Return the [x, y] coordinate for the center point of the cell that contains the specified text.  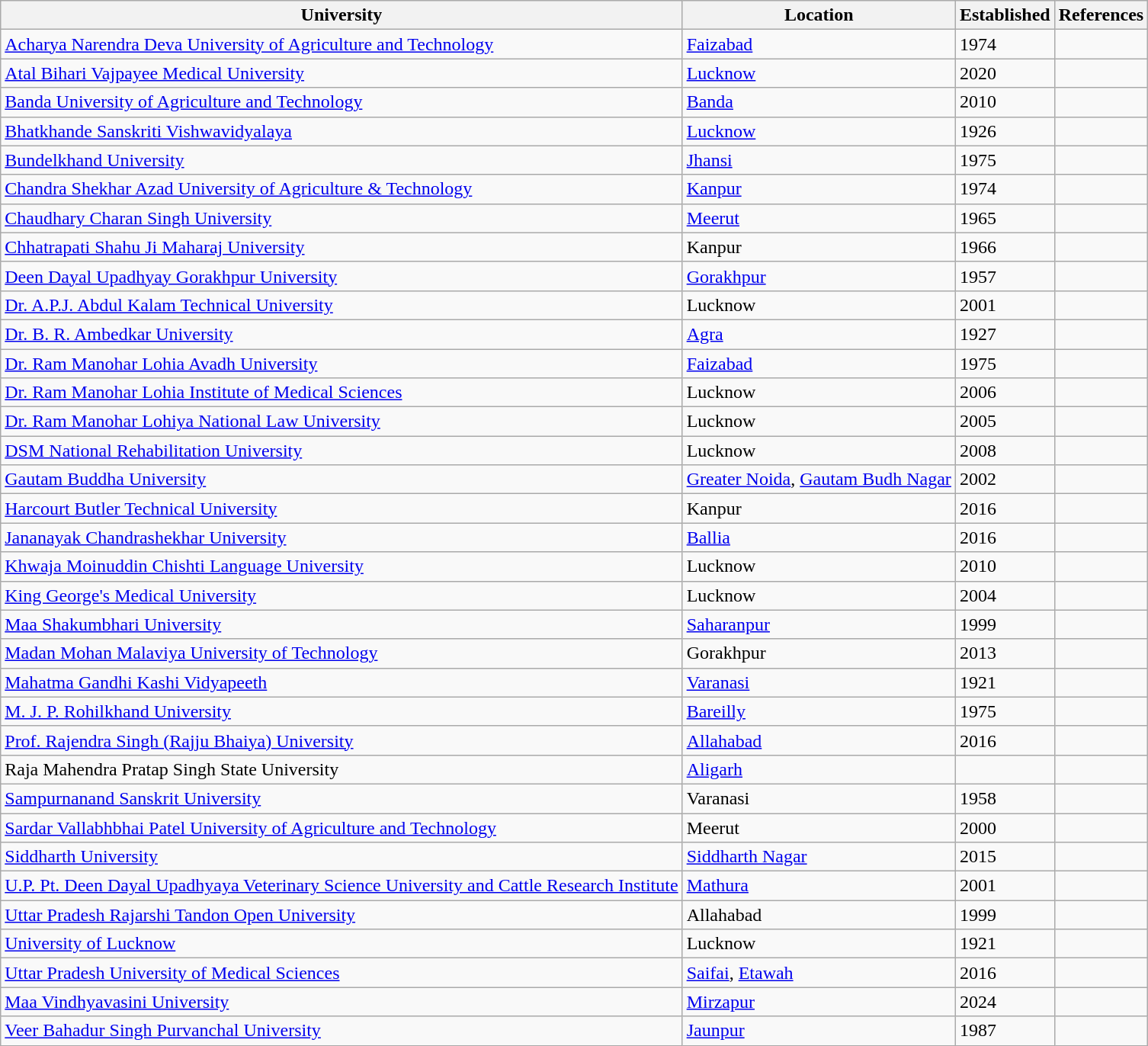
University of Lucknow [342, 944]
Banda University of Agriculture and Technology [342, 102]
2008 [1005, 451]
Raja Mahendra Pratap Singh State University [342, 769]
Agra [819, 334]
Established [1005, 15]
Chandra Shekhar Azad University of Agriculture & Technology [342, 189]
King George's Medical University [342, 595]
Banda [819, 102]
2015 [1005, 857]
Uttar Pradesh University of Medical Sciences [342, 973]
Sampurnanand Sanskrit University [342, 798]
Mirzapur [819, 1002]
Siddharth University [342, 857]
Dr. B. R. Ambedkar University [342, 334]
Veer Bahadur Singh Purvanchal University [342, 1031]
2020 [1005, 73]
M. J. P. Rohilkhand University [342, 711]
Greater Noida, Gautam Budh Nagar [819, 480]
2013 [1005, 653]
1927 [1005, 334]
Madan Mohan Malaviya University of Technology [342, 653]
Jaunpur [819, 1031]
2006 [1005, 393]
Dr. Ram Manohar Lohiya National Law University [342, 422]
Uttar Pradesh Rajarshi Tandon Open University [342, 915]
2024 [1005, 1002]
Dr. Ram Manohar Lohia Institute of Medical Sciences [342, 393]
Maa Vindhyavasini University [342, 1002]
Dr. Ram Manohar Lohia Avadh University [342, 364]
Gautam Buddha University [342, 480]
U.P. Pt. Deen Dayal Upadhyaya Veterinary Science University and Cattle Research Institute [342, 886]
2000 [1005, 827]
1987 [1005, 1031]
1965 [1005, 218]
Saharanpur [819, 624]
Saifai, Etawah [819, 973]
Atal Bihari Vajpayee Medical University [342, 73]
Jhansi [819, 160]
DSM National Rehabilitation University [342, 451]
Khwaja Moinuddin Chishti Language University [342, 566]
Sardar Vallabhbhai Patel University of Agriculture and Technology [342, 827]
Siddharth Nagar [819, 857]
Aligarh [819, 769]
Maa Shakumbhari University [342, 624]
Jananayak Chandrashekhar University [342, 537]
Bhatkhande Sanskriti Vishwavidyalaya [342, 131]
1957 [1005, 276]
Prof. Rajendra Singh (Rajju Bhaiya) University [342, 740]
References [1101, 15]
Location [819, 15]
Mathura [819, 886]
2004 [1005, 595]
1926 [1005, 131]
2002 [1005, 480]
Chaudhary Charan Singh University [342, 218]
Harcourt Butler Technical University [342, 509]
2005 [1005, 422]
Mahatma Gandhi Kashi Vidyapeeth [342, 682]
University [342, 15]
Chhatrapati Shahu Ji Maharaj University [342, 247]
Bareilly [819, 711]
Dr. A.P.J. Abdul Kalam Technical University [342, 305]
Ballia [819, 537]
Acharya Narendra Deva University of Agriculture and Technology [342, 44]
1966 [1005, 247]
1958 [1005, 798]
Deen Dayal Upadhyay Gorakhpur University [342, 276]
Bundelkhand University [342, 160]
